Locate the cell with the specified text and output its [X, Y] center coordinate. 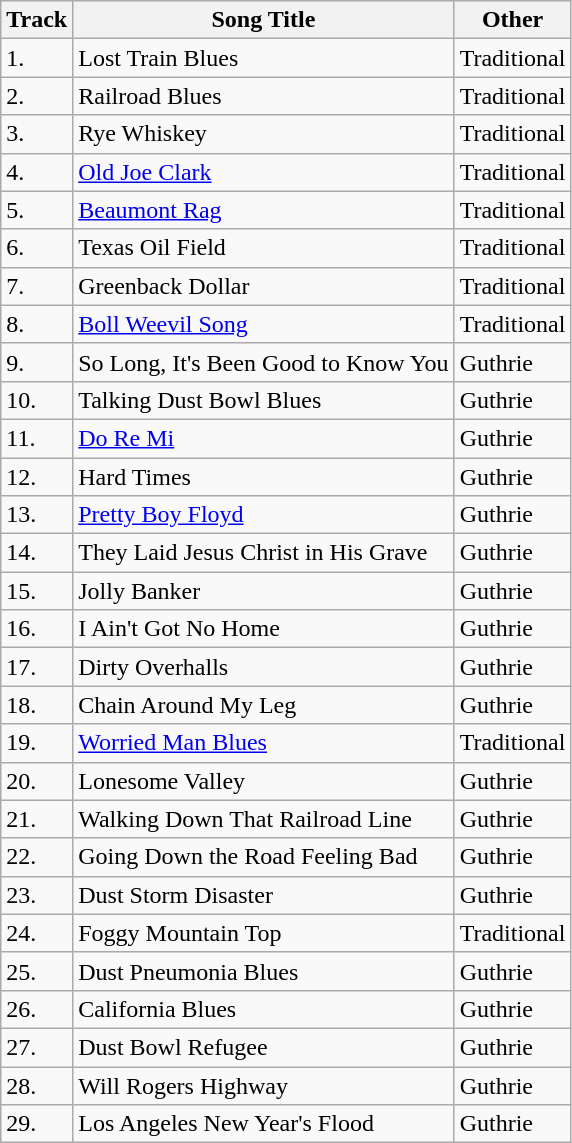
Old Joe Clark [264, 172]
24. [37, 933]
So Long, It's Been Good to Know You [264, 362]
18. [37, 705]
20. [37, 781]
Walking Down That Railroad Line [264, 819]
3. [37, 134]
Do Re Mi [264, 438]
Hard Times [264, 477]
19. [37, 743]
Will Rogers Highway [264, 1085]
21. [37, 819]
Track [37, 20]
Texas Oil Field [264, 248]
10. [37, 400]
12. [37, 477]
5. [37, 210]
7. [37, 286]
26. [37, 1009]
29. [37, 1124]
2. [37, 96]
Lonesome Valley [264, 781]
Dust Storm Disaster [264, 895]
Talking Dust Bowl Blues [264, 400]
Other [512, 20]
14. [37, 553]
15. [37, 591]
Pretty Boy Floyd [264, 515]
Dust Bowl Refugee [264, 1047]
Foggy Mountain Top [264, 933]
Dust Pneumonia Blues [264, 971]
I Ain't Got No Home [264, 629]
Rye Whiskey [264, 134]
Worried Man Blues [264, 743]
Beaumont Rag [264, 210]
8. [37, 324]
Jolly Banker [264, 591]
Los Angeles New Year's Flood [264, 1124]
6. [37, 248]
4. [37, 172]
16. [37, 629]
28. [37, 1085]
Song Title [264, 20]
Lost Train Blues [264, 58]
9. [37, 362]
Boll Weevil Song [264, 324]
California Blues [264, 1009]
27. [37, 1047]
Dirty Overhalls [264, 667]
11. [37, 438]
13. [37, 515]
17. [37, 667]
Chain Around My Leg [264, 705]
1. [37, 58]
They Laid Jesus Christ in His Grave [264, 553]
22. [37, 857]
Greenback Dollar [264, 286]
Railroad Blues [264, 96]
23. [37, 895]
Going Down the Road Feeling Bad [264, 857]
25. [37, 971]
